Capture the cell that displays the provided text and extract its [x, y] central coordinate. 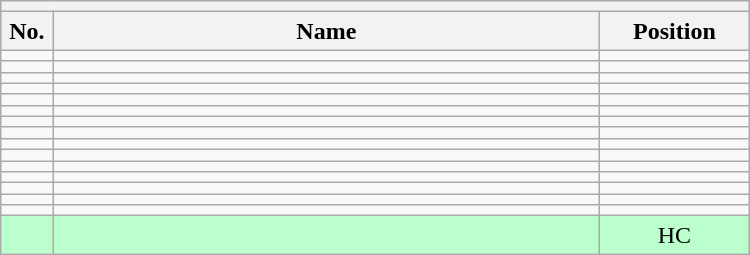
Name [326, 31]
No. [27, 31]
HC [675, 235]
Position [675, 31]
